Locate the cell with the specified text and output its [x, y] center coordinate. 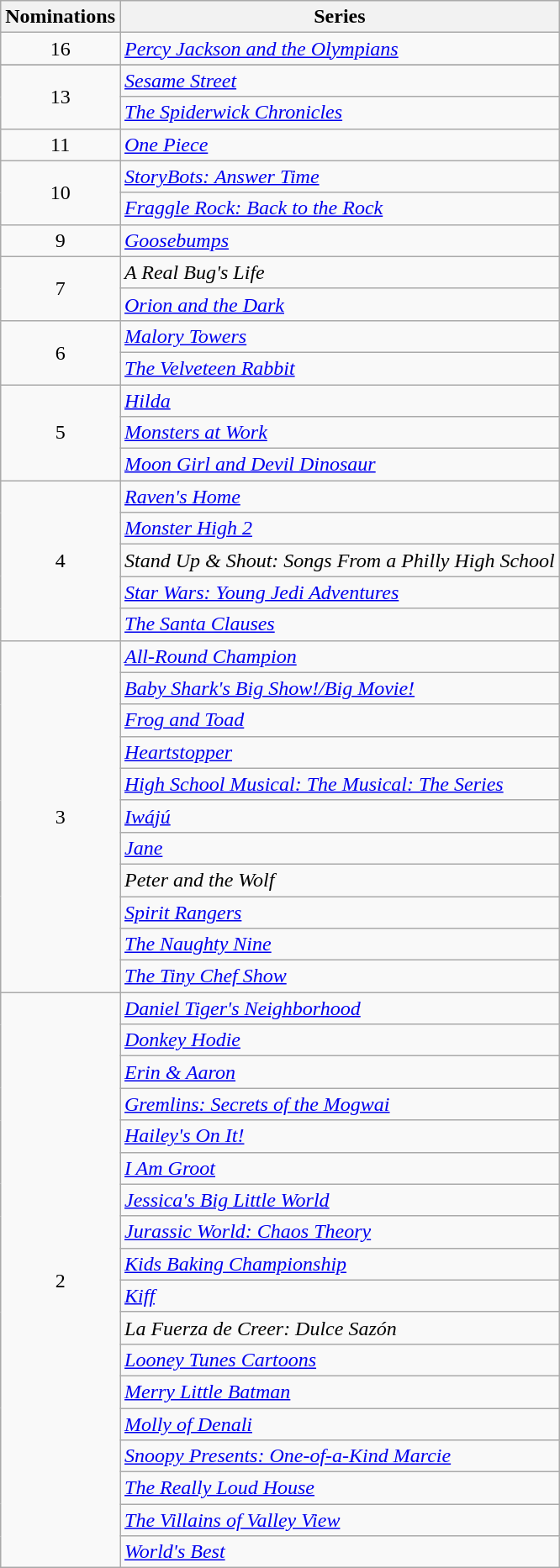
16 [61, 49]
The Santa Clauses [340, 624]
Goosebumps [340, 240]
Frog and Toad [340, 720]
I Am Groot [340, 1168]
Baby Shark's Big Show!/Big Movie! [340, 688]
Erin & Aaron [340, 1072]
10 [61, 192]
World's Best [340, 1552]
Donkey Hodie [340, 1040]
All-Round Champion [340, 656]
Iwájú [340, 816]
7 [61, 288]
La Fuerza de Creer: Dulce Sazón [340, 1328]
Looney Tunes Cartoons [340, 1360]
Fraggle Rock: Back to the Rock [340, 208]
Series [340, 17]
The Tiny Chef Show [340, 976]
Stand Up & Shout: Songs From a Philly High School [340, 560]
Sesame Street [340, 81]
Hilda [340, 401]
The Naughty Nine [340, 944]
High School Musical: The Musical: The Series [340, 784]
One Piece [340, 145]
5 [61, 433]
11 [61, 145]
Star Wars: Young Jedi Adventures [340, 592]
The Villains of Valley View [340, 1520]
4 [61, 560]
Heartstopper [340, 752]
Monsters at Work [340, 433]
Merry Little Batman [340, 1392]
Jessica's Big Little World [340, 1200]
Kiff [340, 1296]
Peter and the Wolf [340, 880]
Moon Girl and Devil Dinosaur [340, 465]
Orion and the Dark [340, 304]
2 [61, 1281]
StoryBots: Answer Time [340, 176]
Jurassic World: Chaos Theory [340, 1232]
A Real Bug's Life [340, 272]
Monster High 2 [340, 529]
Gremlins: Secrets of the Mogwai [340, 1104]
Raven's Home [340, 497]
The Spiderwick Chronicles [340, 113]
13 [61, 97]
9 [61, 240]
6 [61, 352]
Nominations [61, 17]
Daniel Tiger's Neighborhood [340, 1008]
Spirit Rangers [340, 912]
Snoopy Presents: One-of-a-Kind Marcie [340, 1456]
Kids Baking Championship [340, 1264]
Percy Jackson and the Olympians [340, 49]
The Really Loud House [340, 1488]
3 [61, 817]
Malory Towers [340, 336]
Jane [340, 848]
Molly of Denali [340, 1424]
Hailey's On It! [340, 1136]
The Velveteen Rabbit [340, 368]
